Locate the cell with the specified text and output its (x, y) center coordinate. 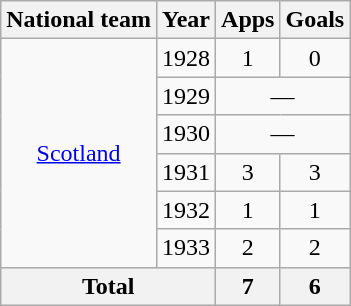
Apps (248, 20)
0 (315, 58)
Scotland (79, 153)
1930 (186, 134)
Total (108, 286)
1932 (186, 210)
7 (248, 286)
1928 (186, 58)
Goals (315, 20)
1929 (186, 96)
Year (186, 20)
1931 (186, 172)
6 (315, 286)
1933 (186, 248)
National team (79, 20)
